For the text-containing cell, return its midpoint in [X, Y] coordinate format. 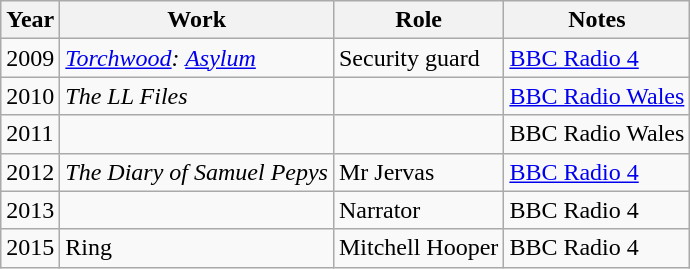
Security guard [418, 58]
Work [197, 20]
Torchwood: Asylum [197, 58]
Notes [597, 20]
2015 [30, 248]
Mr Jervas [418, 172]
The LL Files [197, 96]
2013 [30, 210]
The Diary of Samuel Pepys [197, 172]
2010 [30, 96]
2011 [30, 134]
2009 [30, 58]
Narrator [418, 210]
Year [30, 20]
2012 [30, 172]
Mitchell Hooper [418, 248]
Role [418, 20]
Ring [197, 248]
